Detect which cell encompasses the target text, then output its (x, y) center coordinate. 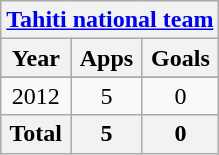
Goals (180, 58)
Total (36, 134)
Apps (106, 58)
Tahiti national team (110, 20)
Year (36, 58)
2012 (36, 96)
